Extract the [X, Y] coordinate from the center of the cell holding the provided text.  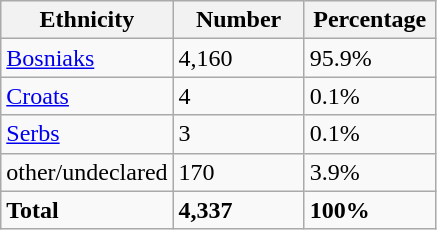
Percentage [370, 20]
100% [370, 210]
95.9% [370, 58]
Ethnicity [87, 20]
4 [238, 96]
4,337 [238, 210]
other/undeclared [87, 172]
170 [238, 172]
4,160 [238, 58]
Bosniaks [87, 58]
Serbs [87, 134]
3 [238, 134]
Number [238, 20]
Total [87, 210]
Croats [87, 96]
3.9% [370, 172]
